Provide the [x, y] coordinate of the cell's center where the given text is located.  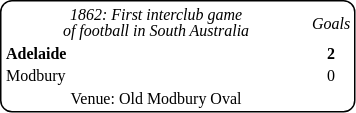
Modbury [156, 76]
Venue: Old Modbury Oval [156, 98]
Goals [330, 22]
2 [330, 54]
0 [330, 76]
Adelaide [156, 54]
1862: First interclub game of football in South Australia [156, 22]
